Detect which cell encompasses the target text, then output its (X, Y) center coordinate. 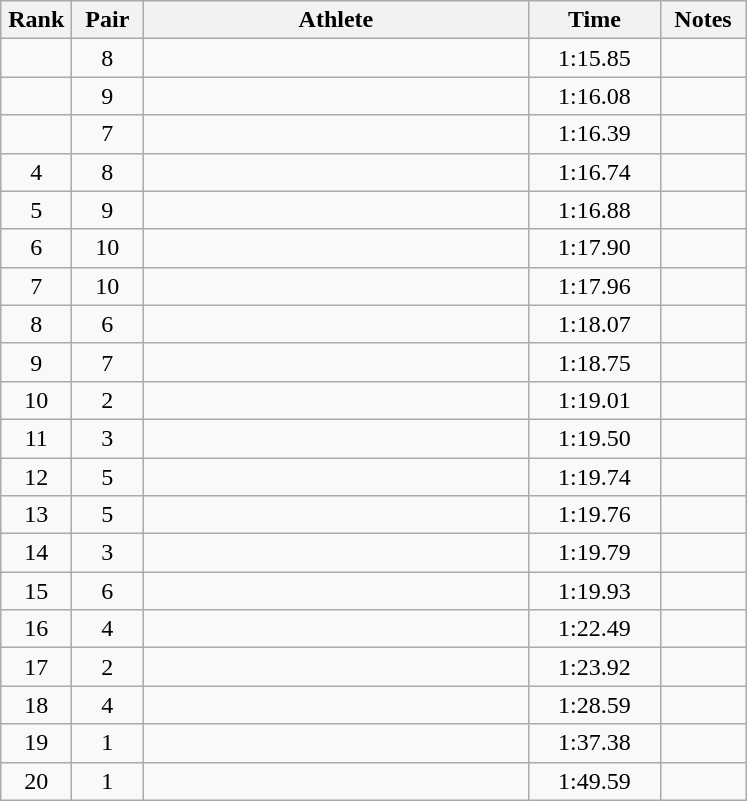
12 (36, 477)
17 (36, 667)
1:17.96 (594, 286)
16 (36, 629)
1:37.38 (594, 743)
Pair (108, 20)
Rank (36, 20)
13 (36, 515)
11 (36, 438)
1:17.90 (594, 248)
15 (36, 591)
14 (36, 553)
1:19.79 (594, 553)
1:19.50 (594, 438)
1:19.76 (594, 515)
1:19.74 (594, 477)
Notes (703, 20)
1:19.01 (594, 400)
20 (36, 781)
19 (36, 743)
1:18.07 (594, 324)
1:18.75 (594, 362)
1:16.88 (594, 210)
1:16.08 (594, 96)
1:28.59 (594, 705)
1:23.92 (594, 667)
18 (36, 705)
Time (594, 20)
1:16.74 (594, 172)
1:49.59 (594, 781)
1:15.85 (594, 58)
1:19.93 (594, 591)
1:16.39 (594, 134)
Athlete (336, 20)
1:22.49 (594, 629)
